Provide the [x, y] coordinate of the cell's center where the given text is located.  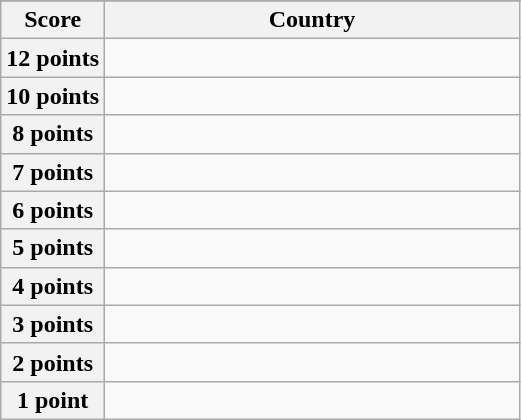
1 point [53, 400]
Score [53, 20]
7 points [53, 172]
12 points [53, 58]
2 points [53, 362]
5 points [53, 248]
6 points [53, 210]
3 points [53, 324]
10 points [53, 96]
8 points [53, 134]
Country [312, 20]
4 points [53, 286]
